Scan for the cell matching the given text and deliver its (x, y) coordinate at center. 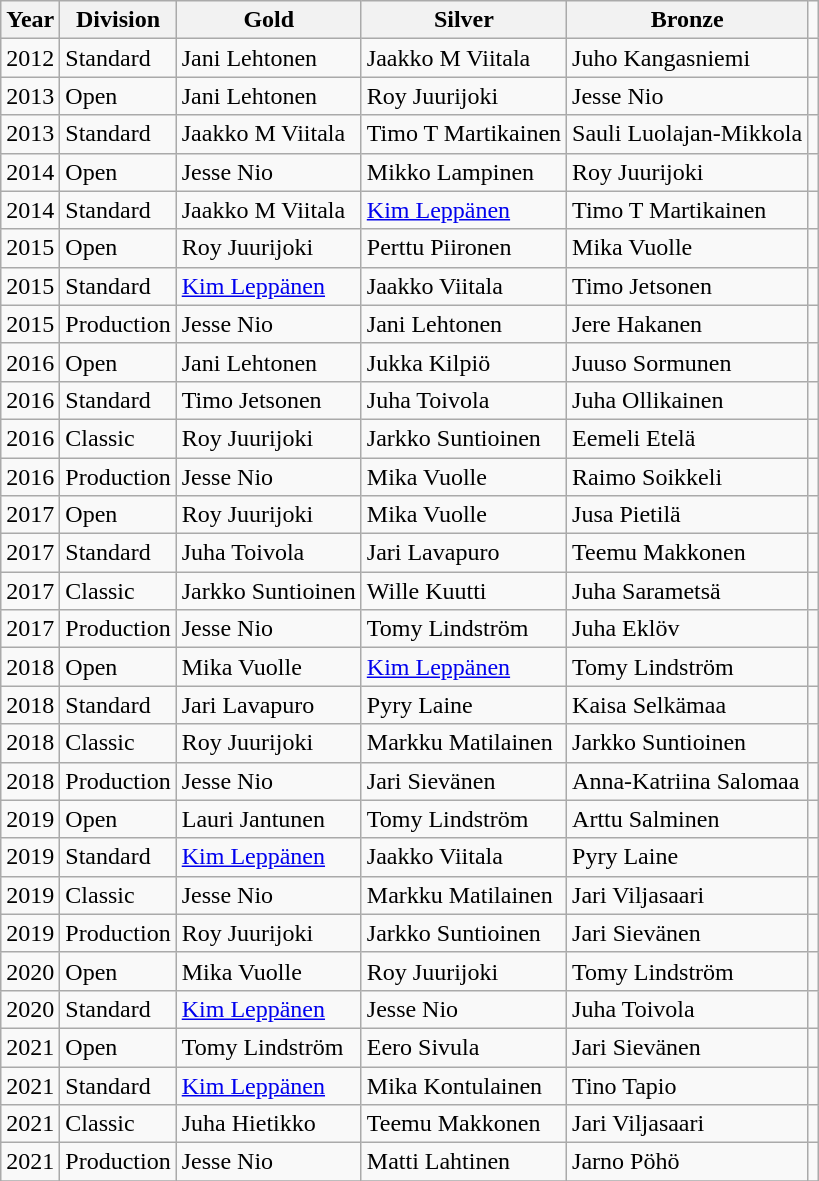
Juha Sarametsä (688, 591)
Juuso Sormunen (688, 362)
Jusa Pietilä (688, 515)
Year (30, 20)
Arttu Salminen (688, 819)
Eemeli Etelä (688, 438)
Gold (268, 20)
Mikko Lampinen (464, 172)
Mika Kontulainen (464, 1085)
Eero Sivula (464, 1047)
Bronze (688, 20)
Matti Lahtinen (464, 1162)
Sauli Luolajan-Mikkola (688, 134)
Juha Hietikko (268, 1124)
Lauri Jantunen (268, 819)
Jukka Kilpiö (464, 362)
2012 (30, 58)
Jarno Pöhö (688, 1162)
Anna-Katriina Salomaa (688, 781)
Kaisa Selkämaa (688, 705)
Jere Hakanen (688, 324)
Silver (464, 20)
Perttu Piironen (464, 248)
Juha Eklöv (688, 629)
Tino Tapio (688, 1085)
Wille Kuutti (464, 591)
Raimo Soikkeli (688, 477)
Juho Kangasniemi (688, 58)
Division (118, 20)
Juha Ollikainen (688, 400)
